Locate the cell with the specified text and output its (X, Y) center coordinate. 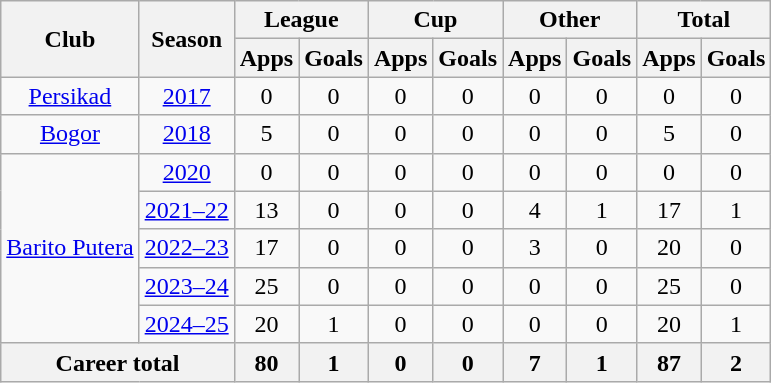
Barito Putera (70, 248)
Persikad (70, 96)
League (301, 20)
2023–24 (186, 286)
4 (535, 210)
Cup (435, 20)
13 (266, 210)
80 (266, 362)
2021–22 (186, 210)
7 (535, 362)
87 (669, 362)
Other (570, 20)
Career total (118, 362)
Season (186, 39)
2022–23 (186, 248)
Club (70, 39)
2018 (186, 134)
3 (535, 248)
Bogor (70, 134)
2 (736, 362)
2017 (186, 96)
2020 (186, 172)
Total (704, 20)
2024–25 (186, 324)
